Locate the cell with the specified text and output its (x, y) center coordinate. 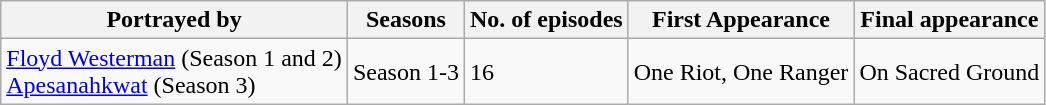
Floyd Westerman (Season 1 and 2)Apesanahkwat (Season 3) (174, 72)
No. of episodes (546, 20)
16 (546, 72)
On Sacred Ground (950, 72)
Final appearance (950, 20)
Portrayed by (174, 20)
Season 1-3 (406, 72)
Seasons (406, 20)
First Appearance (741, 20)
One Riot, One Ranger (741, 72)
